Provide the (X, Y) coordinate of the cell's center where the given text is located.  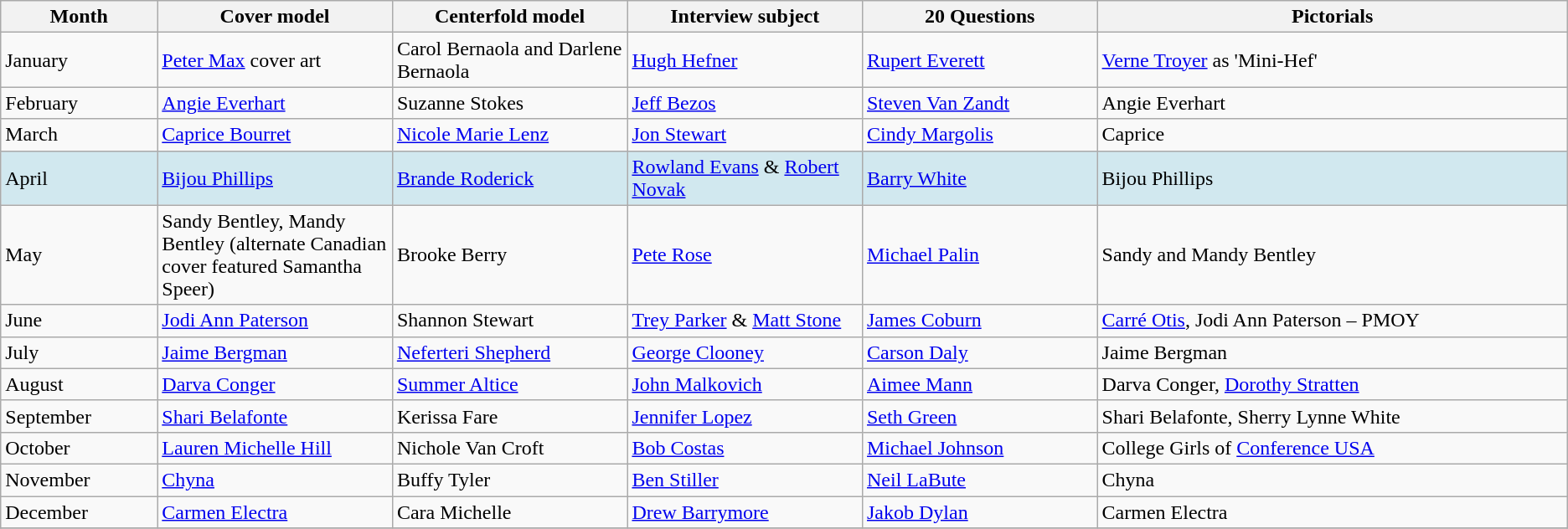
Michael Johnson (980, 448)
Peter Max cover art (275, 60)
January (79, 60)
20 Questions (980, 17)
Summer Altice (509, 384)
Shari Belafonte, Sherry Lynne White (1332, 416)
Kerissa Fare (509, 416)
Rupert Everett (980, 60)
Darva Conger (275, 384)
Carol Bernaola and Darlene Bernaola (509, 60)
College Girls of Conference USA (1332, 448)
Neferteri Shepherd (509, 352)
Brooke Berry (509, 254)
Darva Conger, Dorothy Stratten (1332, 384)
March (79, 135)
Jakob Dylan (980, 511)
Cindy Margolis (980, 135)
November (79, 480)
Lauren Michelle Hill (275, 448)
Caprice (1332, 135)
Sandy and Mandy Bentley (1332, 254)
Michael Palin (980, 254)
Neil LaBute (980, 480)
Cover model (275, 17)
Month (79, 17)
Hugh Hefner (745, 60)
December (79, 511)
October (79, 448)
Suzanne Stokes (509, 103)
Ben Stiller (745, 480)
June (79, 321)
Carson Daly (980, 352)
Rowland Evans & Robert Novak (745, 177)
August (79, 384)
Shari Belafonte (275, 416)
Jennifer Lopez (745, 416)
February (79, 103)
Drew Barrymore (745, 511)
April (79, 177)
Pete Rose (745, 254)
May (79, 254)
Jon Stewart (745, 135)
Cara Michelle (509, 511)
Pictorials (1332, 17)
July (79, 352)
Steven Van Zandt (980, 103)
George Clooney (745, 352)
Centerfold model (509, 17)
Seth Green (980, 416)
James Coburn (980, 321)
Nichole Van Croft (509, 448)
September (79, 416)
Jeff Bezos (745, 103)
Trey Parker & Matt Stone (745, 321)
John Malkovich (745, 384)
Sandy Bentley, Mandy Bentley (alternate Canadian cover featured Samantha Speer) (275, 254)
Interview subject (745, 17)
Barry White (980, 177)
Brande Roderick (509, 177)
Carré Otis, Jodi Ann Paterson – PMOY (1332, 321)
Jodi Ann Paterson (275, 321)
Verne Troyer as 'Mini-Hef' (1332, 60)
Caprice Bourret (275, 135)
Bob Costas (745, 448)
Aimee Mann (980, 384)
Shannon Stewart (509, 321)
Buffy Tyler (509, 480)
Nicole Marie Lenz (509, 135)
